Find where the given text appears and provide that cell's center as [X, Y] coordinate. 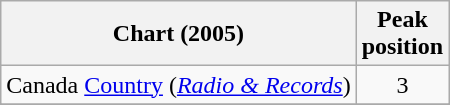
Canada Country (Radio & Records) [178, 85]
3 [402, 85]
Chart (2005) [178, 34]
Peakposition [402, 34]
